Return the (X, Y) coordinate for the center point of the cell that contains the specified text.  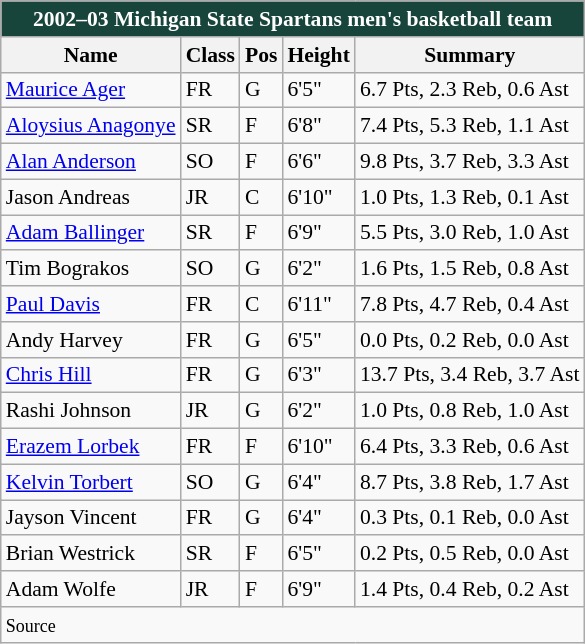
Class (210, 55)
Maurice Ager (91, 90)
1.0 Pts, 0.8 Reb, 1.0 Ast (470, 411)
Andy Harvey (91, 340)
6'3" (318, 375)
7.8 Pts, 4.7 Reb, 0.4 Ast (470, 304)
9.8 Pts, 3.7 Reb, 3.3 Ast (470, 162)
2002–03 Michigan State Spartans men's basketball team (293, 19)
Adam Wolfe (91, 589)
Pos (262, 55)
1.4 Pts, 0.4 Reb, 0.2 Ast (470, 589)
Alan Anderson (91, 162)
0.3 Pts, 0.1 Reb, 0.0 Ast (470, 518)
13.7 Pts, 3.4 Reb, 3.7 Ast (470, 375)
1.6 Pts, 1.5 Reb, 0.8 Ast (470, 269)
6.4 Pts, 3.3 Reb, 0.6 Ast (470, 447)
1.0 Pts, 1.3 Reb, 0.1 Ast (470, 197)
6.7 Pts, 2.3 Reb, 0.6 Ast (470, 90)
8.7 Pts, 3.8 Reb, 1.7 Ast (470, 482)
0.2 Pts, 0.5 Reb, 0.0 Ast (470, 554)
Chris Hill (91, 375)
Brian Westrick (91, 554)
6'6" (318, 162)
6'11" (318, 304)
Source (293, 625)
Jayson Vincent (91, 518)
Paul Davis (91, 304)
Erazem Lorbek (91, 447)
5.5 Pts, 3.0 Reb, 1.0 Ast (470, 233)
Aloysius Anagonye (91, 126)
Tim Bograkos (91, 269)
Name (91, 55)
Summary (470, 55)
Height (318, 55)
6'8" (318, 126)
Adam Ballinger (91, 233)
0.0 Pts, 0.2 Reb, 0.0 Ast (470, 340)
Jason Andreas (91, 197)
Rashi Johnson (91, 411)
Kelvin Torbert (91, 482)
7.4 Pts, 5.3 Reb, 1.1 Ast (470, 126)
